Pinpoint the cell where the given text exists, returning its [X, Y] midpoint coordinate. 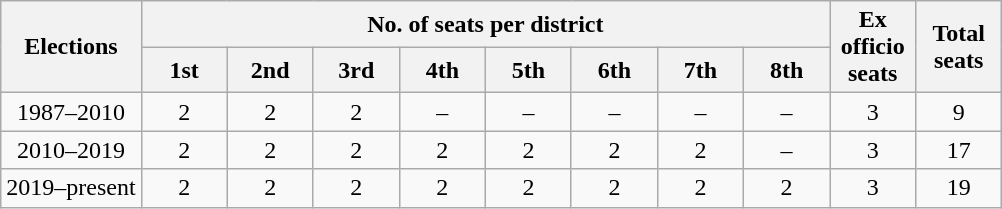
Ex officio seats [873, 47]
8th [787, 70]
2nd [270, 70]
1987–2010 [71, 112]
5th [528, 70]
9 [959, 112]
2019–present [71, 188]
17 [959, 150]
Elections [71, 47]
2010–2019 [71, 150]
No. of seats per district [485, 24]
3rd [356, 70]
Total seats [959, 47]
19 [959, 188]
6th [614, 70]
1st [184, 70]
4th [442, 70]
7th [700, 70]
